Find where the given text appears and provide that cell's center as (x, y) coordinate. 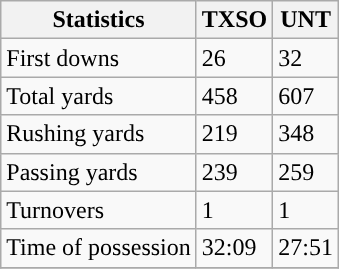
Turnovers (99, 210)
27:51 (306, 248)
32 (306, 58)
26 (234, 58)
Total yards (99, 96)
TXSO (234, 20)
Statistics (99, 20)
32:09 (234, 248)
259 (306, 172)
458 (234, 96)
Rushing yards (99, 134)
239 (234, 172)
219 (234, 134)
348 (306, 134)
Passing yards (99, 172)
607 (306, 96)
UNT (306, 20)
Time of possession (99, 248)
First downs (99, 58)
